Search for the cell housing the specified text and yield its [X, Y] center coordinate. 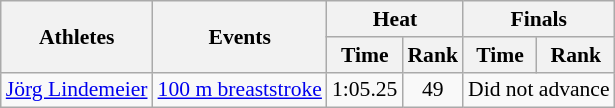
Jörg Lindemeier [77, 90]
49 [432, 90]
Did not advance [539, 90]
100 m breaststroke [240, 90]
1:05.25 [364, 90]
Athletes [77, 36]
Events [240, 36]
Finals [539, 19]
Heat [395, 19]
